Search for the cell housing the specified text and yield its (X, Y) center coordinate. 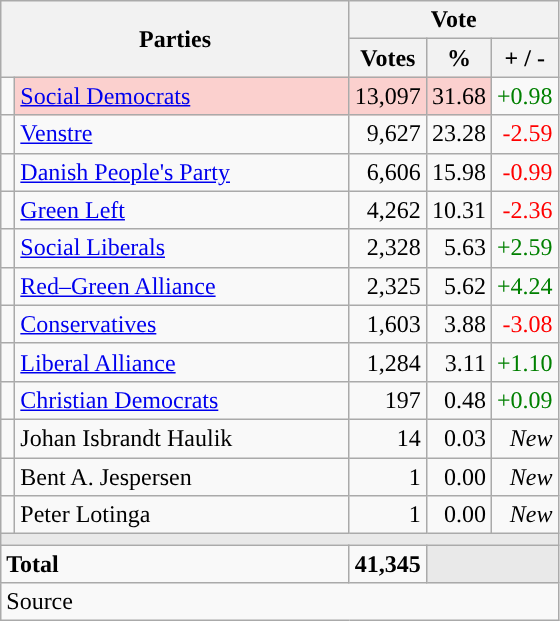
% (458, 58)
197 (388, 400)
41,345 (388, 564)
Green Left (182, 210)
Peter Lotinga (182, 515)
2,325 (388, 286)
Parties (176, 39)
-2.36 (524, 210)
9,627 (388, 134)
Social Democrats (182, 96)
Votes (388, 58)
10.31 (458, 210)
+0.09 (524, 400)
3.11 (458, 362)
0.03 (458, 438)
-0.99 (524, 172)
-2.59 (524, 134)
+0.98 (524, 96)
Venstre (182, 134)
-3.08 (524, 324)
14 (388, 438)
23.28 (458, 134)
15.98 (458, 172)
Liberal Alliance (182, 362)
Total (176, 564)
1,284 (388, 362)
Social Liberals (182, 248)
+1.10 (524, 362)
5.63 (458, 248)
13,097 (388, 96)
1,603 (388, 324)
Conservatives (182, 324)
Danish People's Party (182, 172)
+ / - (524, 58)
4,262 (388, 210)
3.88 (458, 324)
Vote (454, 20)
5.62 (458, 286)
+2.59 (524, 248)
Christian Democrats (182, 400)
Johan Isbrandt Haulik (182, 438)
Source (280, 602)
6,606 (388, 172)
31.68 (458, 96)
0.48 (458, 400)
+4.24 (524, 286)
2,328 (388, 248)
Red–Green Alliance (182, 286)
Bent A. Jespersen (182, 477)
